Pinpoint the cell where the given text exists, returning its [X, Y] midpoint coordinate. 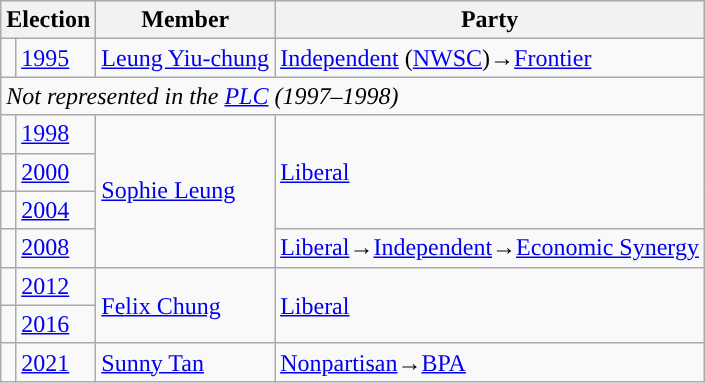
1995 [56, 58]
2000 [56, 172]
Liberal→Independent→Economic Synergy [490, 248]
Party [490, 20]
Felix Chung [186, 305]
Not represented in the PLC (1997–1998) [353, 96]
Independent (NWSC)→Frontier [490, 58]
2004 [56, 210]
1998 [56, 134]
Leung Yiu-chung [186, 58]
2008 [56, 248]
2012 [56, 286]
Sophie Leung [186, 191]
Sunny Tan [186, 362]
2021 [56, 362]
Member [186, 20]
Nonpartisan→BPA [490, 362]
Election [48, 20]
2016 [56, 324]
